Return [X, Y] of the center of cell containing provided text 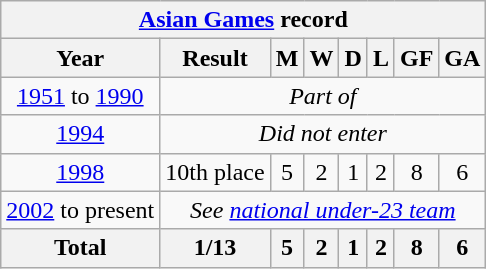
Year [80, 58]
1994 [80, 134]
Did not enter [323, 134]
GF [416, 58]
Result [215, 58]
1/13 [215, 248]
2002 to present [80, 210]
W [322, 58]
Total [80, 248]
1998 [80, 172]
L [380, 58]
D [353, 58]
Asian Games record [244, 20]
See national under-23 team [323, 210]
1951 to 1990 [80, 96]
Part of [323, 96]
M [287, 58]
10th place [215, 172]
GA [462, 58]
